Extract the [x, y] coordinate from the center of the cell holding the provided text.  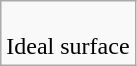
Ideal surface [68, 34]
